Extract the [X, Y] coordinate from the center of the cell holding the provided text.  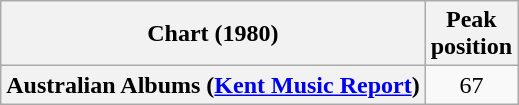
Chart (1980) [213, 34]
Australian Albums (Kent Music Report) [213, 85]
Peak position [471, 34]
67 [471, 85]
